Search for the cell housing the specified text and yield its [X, Y] center coordinate. 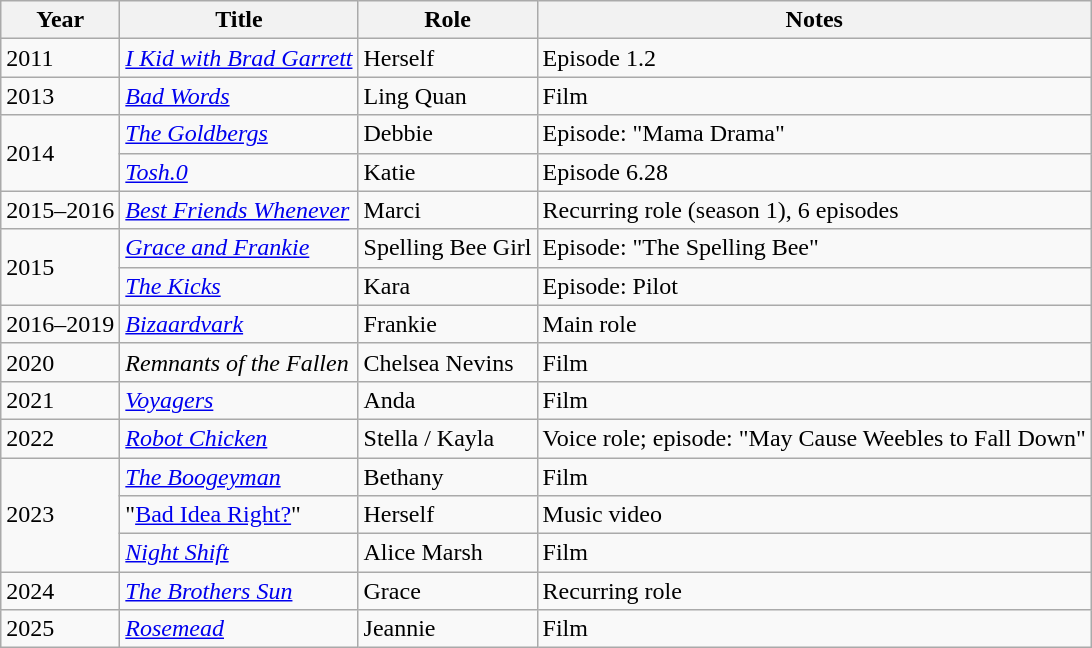
2015–2016 [60, 210]
2011 [60, 58]
Marci [448, 210]
Ling Quan [448, 96]
Episode: Pilot [814, 286]
Bethany [448, 477]
2020 [60, 362]
Stella / Kayla [448, 438]
Alice Marsh [448, 553]
Jeannie [448, 629]
Voice role; episode: "May Cause Weebles to Fall Down" [814, 438]
Episode: "Mama Drama" [814, 134]
Night Shift [239, 553]
I Kid with Brad Garrett [239, 58]
Best Friends Whenever [239, 210]
Recurring role [814, 591]
Spelling Bee Girl [448, 248]
Anda [448, 400]
Voyagers [239, 400]
"Bad Idea Right?" [239, 515]
Year [60, 20]
Main role [814, 324]
2013 [60, 96]
Music video [814, 515]
Katie [448, 172]
Bizaardvark [239, 324]
Rosemead [239, 629]
The Brothers Sun [239, 591]
Episode 6.28 [814, 172]
2014 [60, 153]
The Kicks [239, 286]
The Boogeyman [239, 477]
Frankie [448, 324]
Remnants of the Fallen [239, 362]
Role [448, 20]
The Goldbergs [239, 134]
Bad Words [239, 96]
Kara [448, 286]
2024 [60, 591]
Episode 1.2 [814, 58]
Chelsea Nevins [448, 362]
2022 [60, 438]
Title [239, 20]
Recurring role (season 1), 6 episodes [814, 210]
Episode: "The Spelling Bee" [814, 248]
2016–2019 [60, 324]
Grace [448, 591]
Notes [814, 20]
2015 [60, 267]
Robot Chicken [239, 438]
2023 [60, 515]
Debbie [448, 134]
Tosh.0 [239, 172]
2025 [60, 629]
2021 [60, 400]
Grace and Frankie [239, 248]
